Determine the (x, y) coordinate at the center of the cell enclosing the given text.  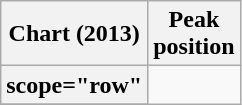
Peakposition (194, 34)
Chart (2013) (74, 34)
scope="row" (74, 85)
